Search for the cell housing the specified text and yield its [X, Y] center coordinate. 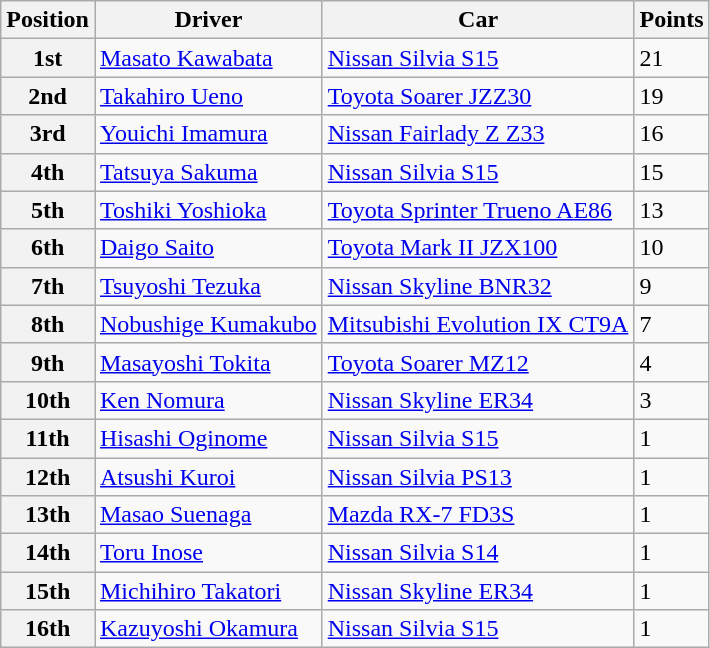
Car [478, 20]
Kazuyoshi Okamura [208, 629]
Toshiki Yoshioka [208, 210]
Points [672, 20]
Takahiro Ueno [208, 96]
Toyota Sprinter Trueno AE86 [478, 210]
3rd [48, 134]
8th [48, 324]
21 [672, 58]
1st [48, 58]
4th [48, 172]
Atsushi Kuroi [208, 477]
10th [48, 400]
16th [48, 629]
6th [48, 248]
12th [48, 477]
7 [672, 324]
5th [48, 210]
4 [672, 362]
Ken Nomura [208, 400]
13th [48, 515]
13 [672, 210]
Position [48, 20]
19 [672, 96]
Mazda RX-7 FD3S [478, 515]
Nissan Silvia PS13 [478, 477]
Michihiro Takatori [208, 591]
2nd [48, 96]
Nissan Skyline BNR32 [478, 286]
Toyota Soarer MZ12 [478, 362]
Driver [208, 20]
Toyota Soarer JZZ30 [478, 96]
Masato Kawabata [208, 58]
3 [672, 400]
11th [48, 438]
Masayoshi Tokita [208, 362]
Nissan Fairlady Z Z33 [478, 134]
Hisashi Oginome [208, 438]
14th [48, 553]
Masao Suenaga [208, 515]
15th [48, 591]
Toru Inose [208, 553]
Tsuyoshi Tezuka [208, 286]
Toyota Mark II JZX100 [478, 248]
9 [672, 286]
Nissan Silvia S14 [478, 553]
15 [672, 172]
10 [672, 248]
Tatsuya Sakuma [208, 172]
7th [48, 286]
9th [48, 362]
Daigo Saito [208, 248]
Mitsubishi Evolution IX CT9A [478, 324]
Nobushige Kumakubo [208, 324]
16 [672, 134]
Youichi Imamura [208, 134]
